Return the [X, Y] coordinate for the center point of the cell that contains the specified text.  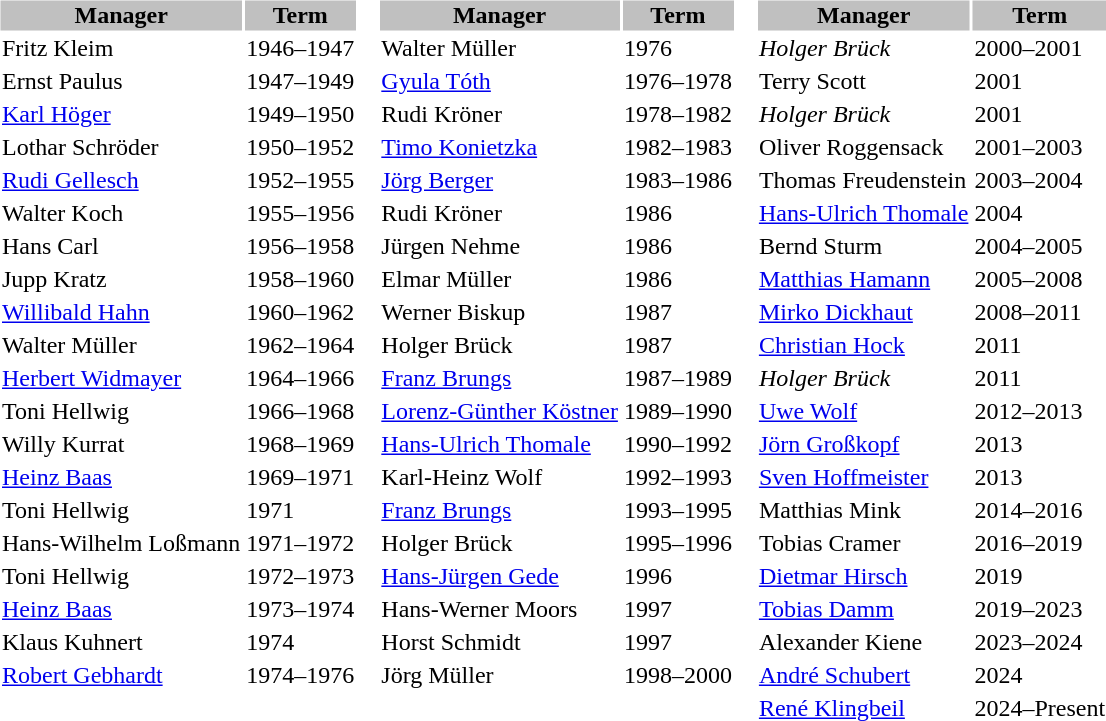
Werner Biskup [500, 313]
Lothar Schröder [120, 147]
1976–1978 [678, 81]
Sven Hoffmeister [864, 477]
1958–1960 [300, 279]
1966–1968 [300, 411]
Christian Hock [864, 345]
Fritz Kleim [120, 49]
1992–1993 [678, 477]
1983–1986 [678, 181]
1956–1958 [300, 247]
1982–1983 [678, 147]
André Schubert [864, 675]
Bernd Sturm [864, 247]
Ernst Paulus [120, 81]
1962–1964 [300, 345]
Walter Koch [120, 213]
Jürgen Nehme [500, 247]
Jörg Berger [500, 181]
Terry Scott [864, 81]
1968–1969 [300, 445]
1974–1976 [300, 675]
1955–1956 [300, 213]
1990–1992 [678, 445]
1947–1949 [300, 81]
Elmar Müller [500, 279]
1969–1971 [300, 477]
Matthias Hamann [864, 279]
Herbert Widmayer [120, 379]
1989–1990 [678, 411]
1964–1966 [300, 379]
Robert Gebhardt [120, 675]
Thomas Freudenstein [864, 181]
Timo Konietzka [500, 147]
Alexander Kiene [864, 643]
Gyula Tóth [500, 81]
1972–1973 [300, 577]
1952–1955 [300, 181]
1974 [300, 643]
Jupp Kratz [120, 279]
Jörn Großkopf [864, 445]
Uwe Wolf [864, 411]
1998–2000 [678, 675]
Tobias Cramer [864, 543]
Horst Schmidt [500, 643]
Hans-Werner Moors [500, 609]
1973–1974 [300, 609]
Rudi Gellesch [120, 181]
1946–1947 [300, 49]
1950–1952 [300, 147]
Karl Höger [120, 115]
1976 [678, 49]
1993–1995 [678, 511]
Oliver Roggensack [864, 147]
Hans Carl [120, 247]
Matthias Mink [864, 511]
Lorenz-Günther Köstner [500, 411]
1949–1950 [300, 115]
Mirko Dickhaut [864, 313]
Klaus Kuhnert [120, 643]
Jörg Müller [500, 675]
Tobias Damm [864, 609]
1995–1996 [678, 543]
Hans-Jürgen Gede [500, 577]
1978–1982 [678, 115]
1971 [300, 511]
1987–1989 [678, 379]
Hans-Wilhelm Loßmann [120, 543]
1960–1962 [300, 313]
1996 [678, 577]
Willibald Hahn [120, 313]
1971–1972 [300, 543]
Karl-Heinz Wolf [500, 477]
Dietmar Hirsch [864, 577]
Willy Kurrat [120, 445]
